Pinpoint the cell where the given text exists, returning its [X, Y] midpoint coordinate. 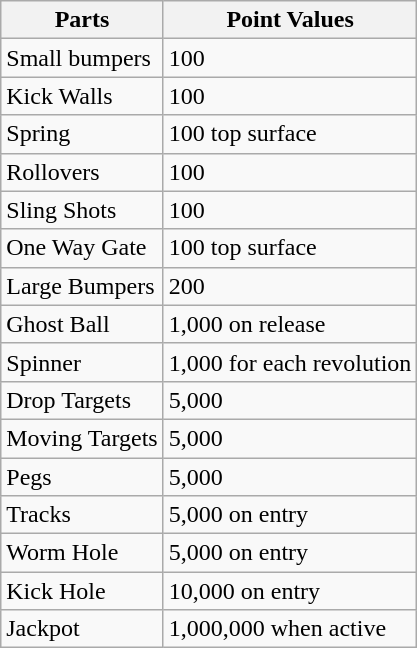
Kick Walls [82, 96]
Large Bumpers [82, 286]
10,000 on entry [290, 591]
200 [290, 286]
Small bumpers [82, 58]
Sling Shots [82, 210]
Point Values [290, 20]
Ghost Ball [82, 324]
Worm Hole [82, 553]
Spring [82, 134]
Moving Targets [82, 438]
1,000 on release [290, 324]
1,000 for each revolution [290, 362]
Kick Hole [82, 591]
1,000,000 when active [290, 629]
Pegs [82, 477]
Rollovers [82, 172]
Drop Targets [82, 400]
Spinner [82, 362]
Tracks [82, 515]
One Way Gate [82, 248]
Jackpot [82, 629]
Parts [82, 20]
